Find where the given text appears and provide that cell's center as [X, Y] coordinate. 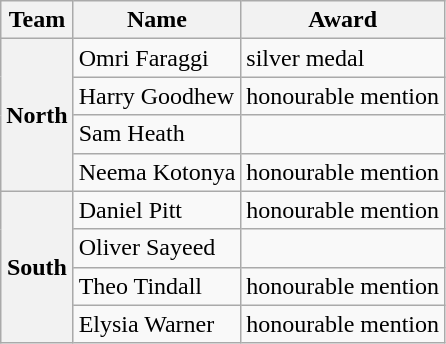
silver medal [343, 58]
Theo Tindall [157, 286]
Sam Heath [157, 134]
Daniel Pitt [157, 210]
Harry Goodhew [157, 96]
North [37, 115]
Neema Kotonya [157, 172]
Oliver Sayeed [157, 248]
Omri Faraggi [157, 58]
Award [343, 20]
Team [37, 20]
South [37, 267]
Name [157, 20]
Elysia Warner [157, 324]
